Detect which cell encompasses the target text, then output its (X, Y) center coordinate. 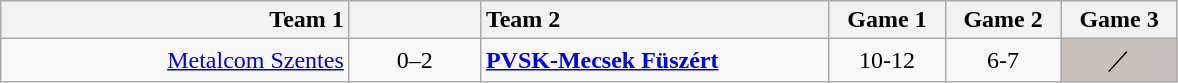
0–2 (414, 60)
Metalcom Szentes (176, 60)
Game 1 (887, 20)
Team 2 (654, 20)
Game 3 (1119, 20)
PVSK-Mecsek Füszért (654, 60)
／ (1119, 60)
Game 2 (1003, 20)
10-12 (887, 60)
Team 1 (176, 20)
6-7 (1003, 60)
